Extract the [x, y] coordinate from the center of the cell holding the provided text.  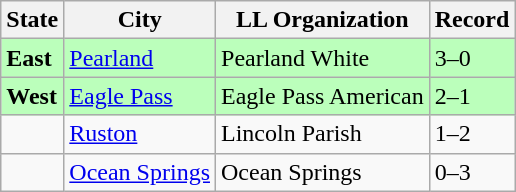
City [140, 20]
0–3 [472, 172]
2–1 [472, 96]
Record [472, 20]
LL Organization [323, 20]
Eagle Pass [140, 96]
Pearland [140, 58]
Pearland White [323, 58]
3–0 [472, 58]
Ruston [140, 134]
1–2 [472, 134]
West [32, 96]
Eagle Pass American [323, 96]
State [32, 20]
East [32, 58]
Lincoln Parish [323, 134]
